Capture the cell that displays the provided text and extract its (X, Y) central coordinate. 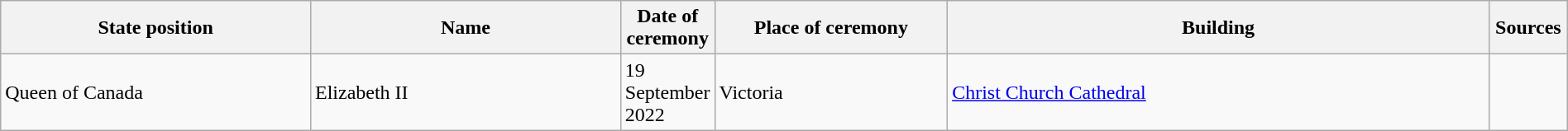
Victoria (831, 92)
19 September 2022 (667, 92)
Date of ceremony (667, 28)
Sources (1528, 28)
Queen of Canada (155, 92)
Building (1219, 28)
Elizabeth II (465, 92)
State position (155, 28)
Christ Church Cathedral (1219, 92)
Name (465, 28)
Place of ceremony (831, 28)
